From the cell containing the given text, extract its center point as [X, Y] coordinate. 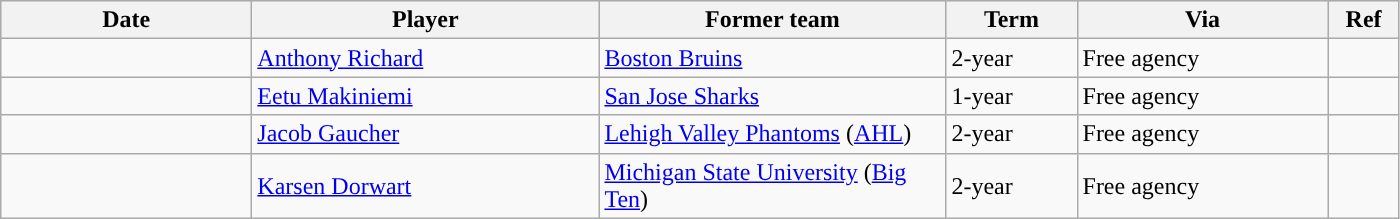
Michigan State University (Big Ten) [772, 186]
Term [1012, 20]
Ref [1364, 20]
Player [426, 20]
Boston Bruins [772, 58]
Date [126, 20]
Former team [772, 20]
Anthony Richard [426, 58]
Lehigh Valley Phantoms (AHL) [772, 134]
Jacob Gaucher [426, 134]
Eetu Makiniemi [426, 96]
Karsen Dorwart [426, 186]
Via [1202, 20]
1-year [1012, 96]
San Jose Sharks [772, 96]
